Search for the cell housing the specified text and yield its [X, Y] center coordinate. 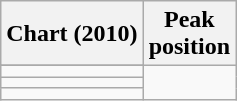
Peakposition [189, 34]
Chart (2010) [72, 34]
